Search for the cell housing the specified text and yield its (X, Y) center coordinate. 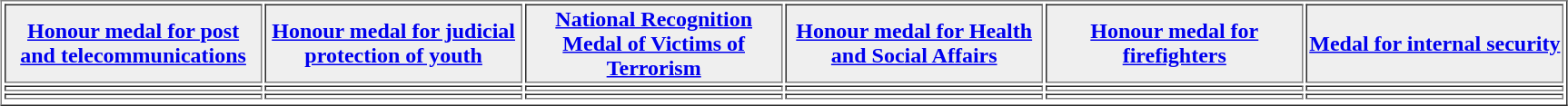
Medal for internal security (1435, 43)
Honour medal for post and telecommunications (134, 43)
Honour medal for Health and Social Affairs (914, 43)
Honour medal for judicial protection of youth (393, 43)
National Recognition Medal of Victims of Terrorism (654, 43)
Honour medal for firefighters (1175, 43)
